Identify which cell holds the provided text, then report its [X, Y] central coordinate. 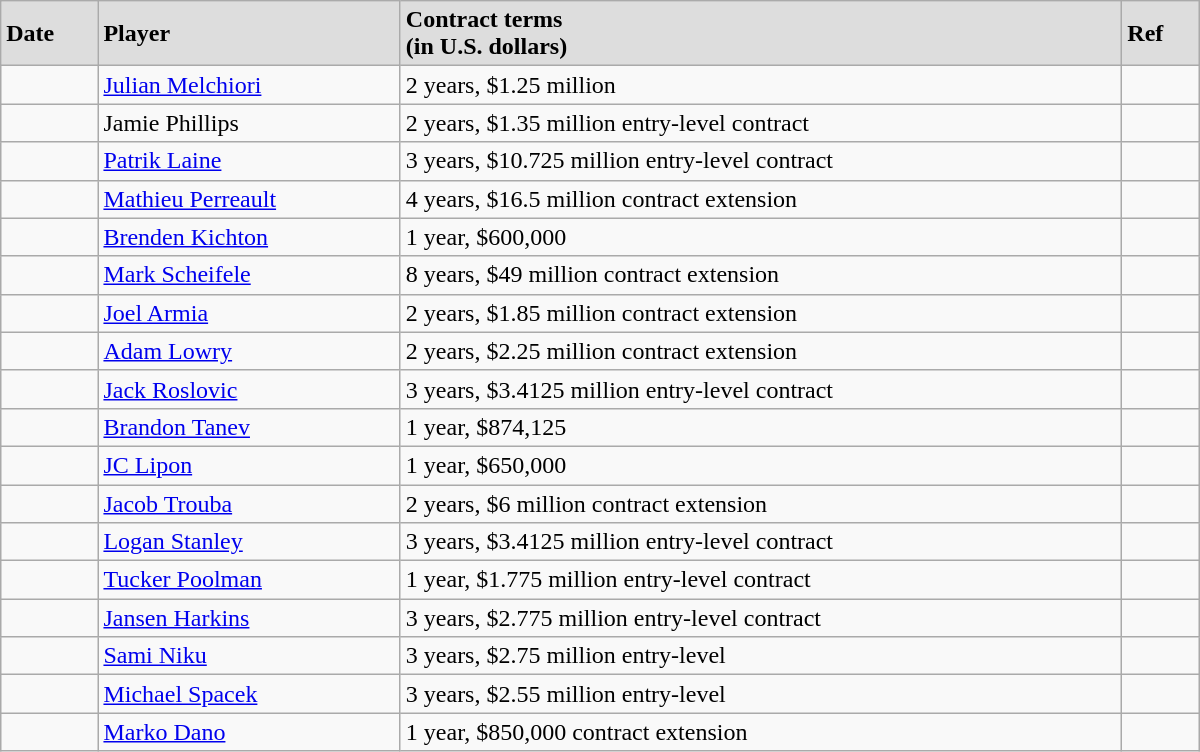
JC Lipon [249, 465]
Player [249, 34]
Sami Niku [249, 656]
Jamie Phillips [249, 123]
Patrik Laine [249, 161]
1 year, $1.775 million entry-level contract [760, 580]
Marko Dano [249, 732]
1 year, $650,000 [760, 465]
Julian Melchiori [249, 85]
Logan Stanley [249, 542]
Adam Lowry [249, 351]
Jansen Harkins [249, 618]
Jack Roslovic [249, 389]
Mathieu Perreault [249, 199]
3 years, $10.725 million entry-level contract [760, 161]
3 years, $2.75 million entry-level [760, 656]
1 year, $850,000 contract extension [760, 732]
2 years, $2.25 million contract extension [760, 351]
8 years, $49 million contract extension [760, 275]
3 years, $2.55 million entry-level [760, 694]
Date [50, 34]
4 years, $16.5 million contract extension [760, 199]
3 years, $2.775 million entry-level contract [760, 618]
Mark Scheifele [249, 275]
2 years, $6 million contract extension [760, 503]
1 year, $874,125 [760, 427]
Tucker Poolman [249, 580]
Michael Spacek [249, 694]
Joel Armia [249, 313]
Jacob Trouba [249, 503]
Brenden Kichton [249, 237]
Contract terms(in U.S. dollars) [760, 34]
2 years, $1.85 million contract extension [760, 313]
Brandon Tanev [249, 427]
2 years, $1.25 million [760, 85]
Ref [1160, 34]
2 years, $1.35 million entry-level contract [760, 123]
1 year, $600,000 [760, 237]
